Capture the cell that displays the provided text and extract its [x, y] central coordinate. 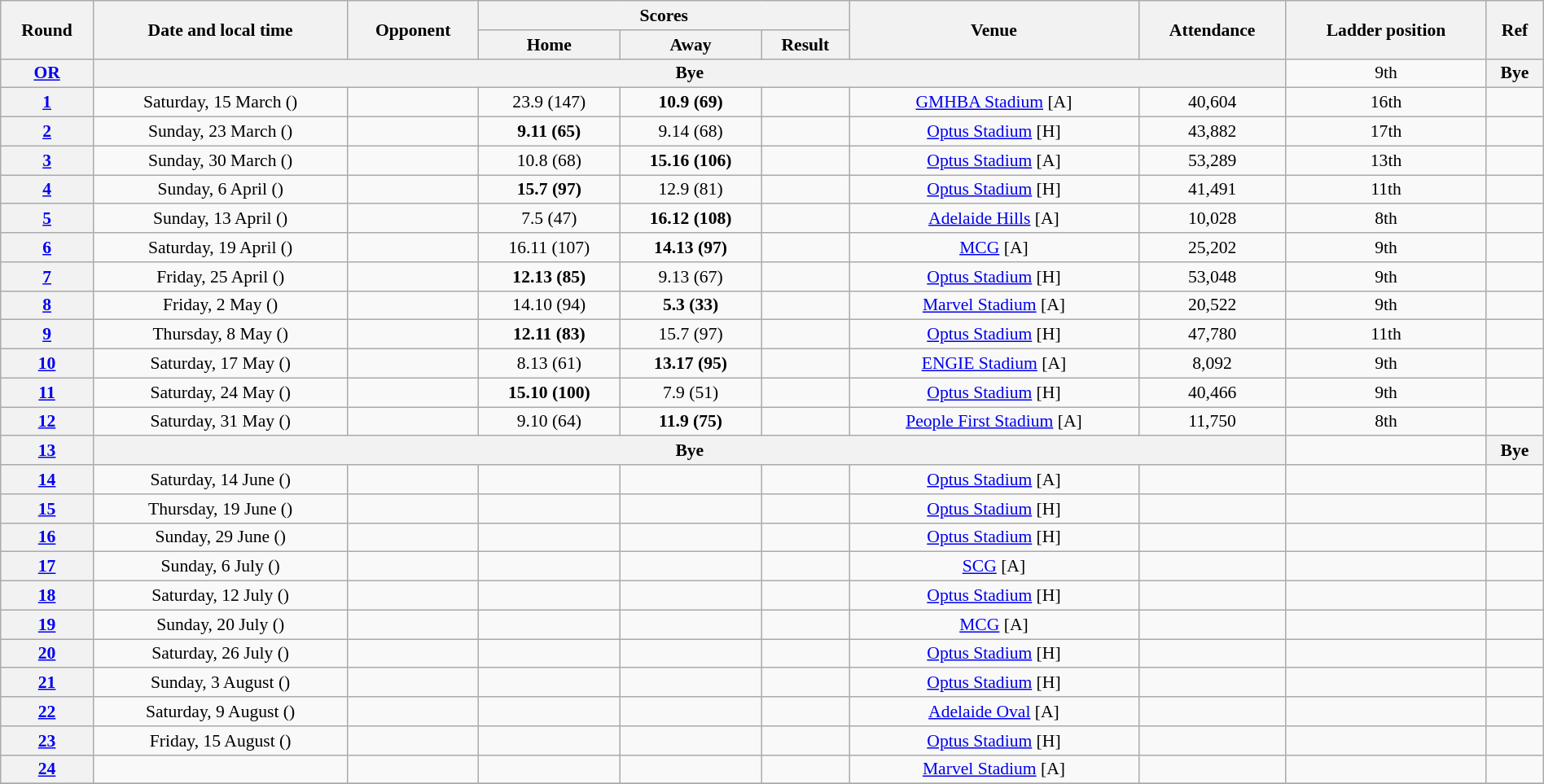
1 [47, 103]
12.9 (81) [691, 190]
20,522 [1212, 305]
OR [47, 73]
10.8 (68) [549, 160]
Saturday, 19 April () [220, 247]
8,092 [1212, 364]
12.13 (85) [549, 277]
7 [47, 277]
11 [47, 392]
23.9 (147) [549, 103]
11,750 [1212, 422]
8.13 (61) [549, 364]
ENGIE Stadium [A] [994, 364]
8 [47, 305]
Sunday, 23 March () [220, 132]
Attendance [1212, 29]
Opponent [414, 29]
Home [549, 45]
7.5 (47) [549, 219]
People First Stadium [A] [994, 422]
9.10 (64) [549, 422]
13th [1386, 160]
9.13 (67) [691, 277]
16.11 (107) [549, 247]
Sunday, 29 June () [220, 537]
40,604 [1212, 103]
13.17 (95) [691, 364]
6 [47, 247]
25,202 [1212, 247]
Sunday, 3 August () [220, 683]
Away [691, 45]
Saturday, 9 August () [220, 712]
9.14 (68) [691, 132]
14 [47, 480]
Sunday, 6 April () [220, 190]
21 [47, 683]
12.11 (83) [549, 335]
9 [47, 335]
Sunday, 13 April () [220, 219]
16 [47, 537]
Saturday, 15 March () [220, 103]
Ladder position [1386, 29]
14.13 (97) [691, 247]
15.10 (100) [549, 392]
5.3 (33) [691, 305]
Sunday, 30 March () [220, 160]
43,882 [1212, 132]
Friday, 2 May () [220, 305]
SCG [A] [994, 567]
23 [47, 741]
Scores [663, 15]
10 [47, 364]
Thursday, 19 June () [220, 509]
16th [1386, 103]
47,780 [1212, 335]
Venue [994, 29]
Saturday, 14 June () [220, 480]
Adelaide Oval [A] [994, 712]
53,048 [1212, 277]
Date and local time [220, 29]
12 [47, 422]
22 [47, 712]
Sunday, 20 July () [220, 624]
10.9 (69) [691, 103]
11.9 (75) [691, 422]
Saturday, 24 May () [220, 392]
53,289 [1212, 160]
Friday, 25 April () [220, 277]
20 [47, 654]
Saturday, 12 July () [220, 596]
13 [47, 451]
14.10 (94) [549, 305]
18 [47, 596]
Adelaide Hills [A] [994, 219]
15 [47, 509]
GMHBA Stadium [A] [994, 103]
17th [1386, 132]
Sunday, 6 July () [220, 567]
3 [47, 160]
Friday, 15 August () [220, 741]
Saturday, 26 July () [220, 654]
Round [47, 29]
Thursday, 8 May () [220, 335]
2 [47, 132]
9.11 (65) [549, 132]
17 [47, 567]
Ref [1515, 29]
10,028 [1212, 219]
Result [805, 45]
15.16 (106) [691, 160]
Saturday, 17 May () [220, 364]
7.9 (51) [691, 392]
5 [47, 219]
19 [47, 624]
Saturday, 31 May () [220, 422]
40,466 [1212, 392]
41,491 [1212, 190]
16.12 (108) [691, 219]
24 [47, 769]
4 [47, 190]
